From the cell containing the given text, extract its center point as (X, Y) coordinate. 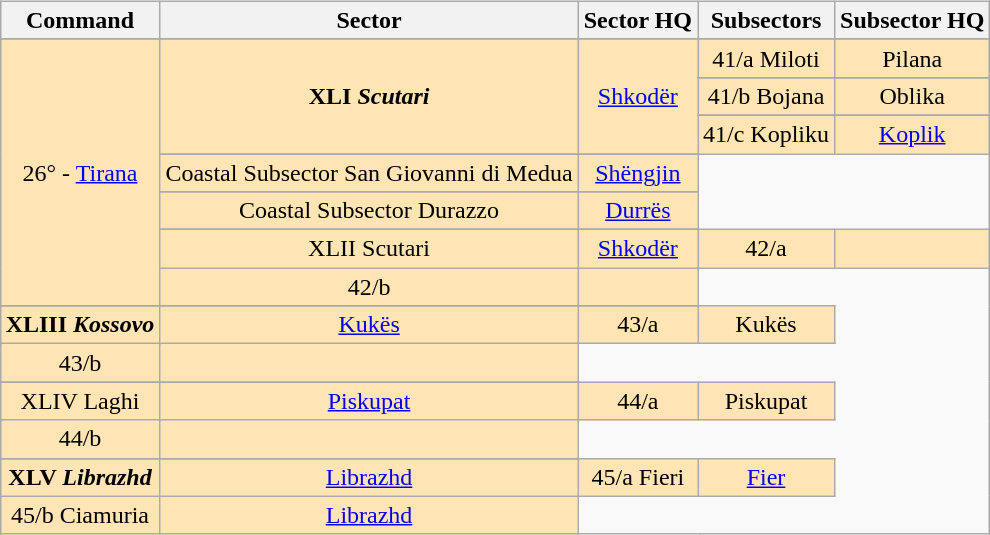
Command (80, 20)
Pilana (912, 58)
Subsector HQ (912, 20)
43/b (80, 363)
XLIV Laghi (80, 401)
XLI Scutari (369, 96)
44/a (638, 401)
XLV Librazhd (80, 477)
41/b Bojana (766, 96)
45/b Ciamuria (80, 515)
44/b (80, 439)
XLII Scutari (369, 249)
42/b (369, 287)
Shëngjin (638, 173)
Fier (766, 477)
Sector (369, 20)
41/a Miloti (766, 58)
43/a (638, 325)
42/a (766, 249)
Koplik (912, 134)
Coastal Subsector San Giovanni di Medua (369, 173)
Oblika (912, 96)
Durrës (638, 211)
Coastal Subsector Durazzo (369, 211)
26° - Tirana (80, 172)
41/c Kopliku (766, 134)
Sector HQ (638, 20)
Subsectors (766, 20)
XLIII Kossovo (80, 325)
45/a Fieri (638, 477)
